Return (x, y) of the center of cell containing provided text 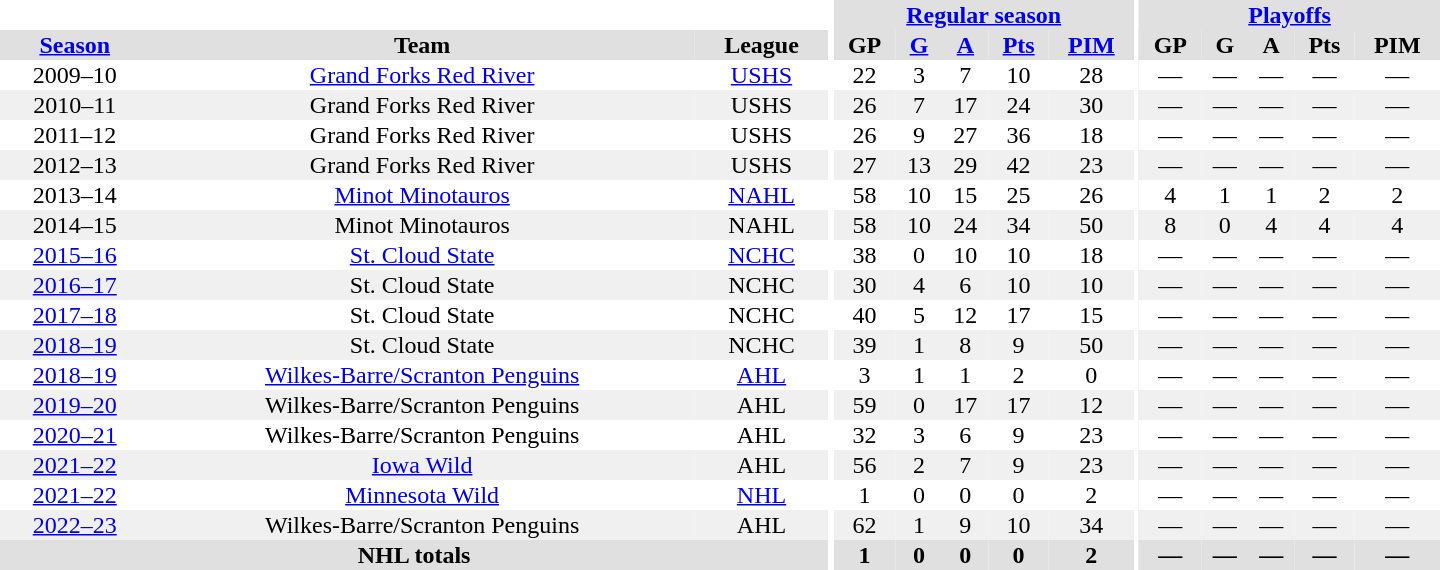
2012–13 (75, 165)
Regular season (984, 15)
Season (75, 45)
39 (864, 345)
32 (864, 435)
Playoffs (1290, 15)
2017–18 (75, 315)
2020–21 (75, 435)
59 (864, 405)
13 (919, 165)
Minnesota Wild (422, 495)
League (762, 45)
38 (864, 255)
2022–23 (75, 525)
Iowa Wild (422, 465)
62 (864, 525)
2014–15 (75, 225)
56 (864, 465)
25 (1019, 195)
36 (1019, 135)
NHL totals (414, 555)
2010–11 (75, 105)
2013–14 (75, 195)
2009–10 (75, 75)
2011–12 (75, 135)
Team (422, 45)
22 (864, 75)
2015–16 (75, 255)
2016–17 (75, 285)
42 (1019, 165)
2019–20 (75, 405)
5 (919, 315)
28 (1092, 75)
40 (864, 315)
NHL (762, 495)
29 (965, 165)
